For the text-containing cell, return its midpoint in (X, Y) coordinate format. 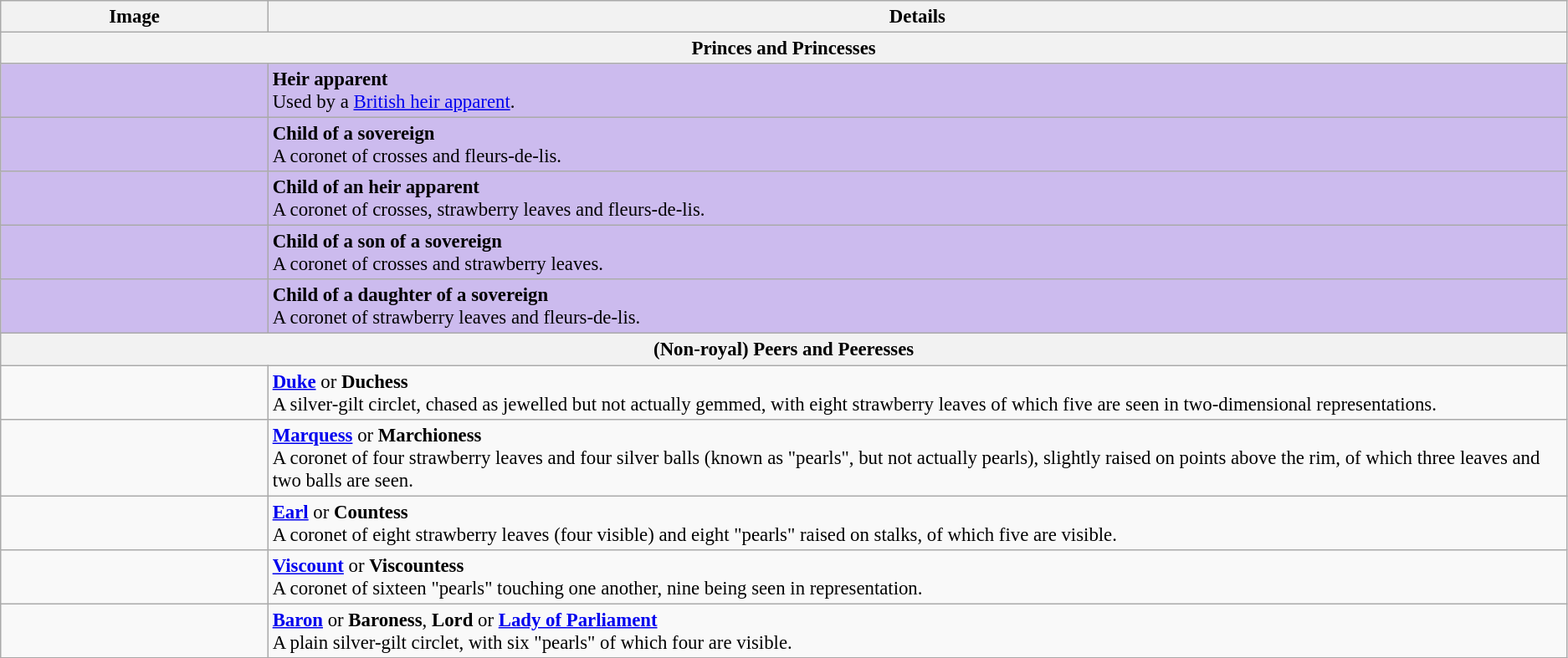
Heir apparentUsed by a British heir apparent. (917, 90)
Princes and Princesses (784, 48)
Child of a daughter of a sovereignA coronet of strawberry leaves and fleurs-de-lis. (917, 306)
Child of a son of a sovereignA coronet of crosses and strawberry leaves. (917, 252)
Child of an heir apparentA coronet of crosses, strawberry leaves and fleurs-de-lis. (917, 199)
(Non-royal) Peers and Peeresses (784, 349)
Child of a sovereignA coronet of crosses and fleurs-de-lis. (917, 145)
Details (917, 17)
Earl or CountessA coronet of eight strawberry leaves (four visible) and eight "pearls" raised on stalks, of which five are visible. (917, 523)
Viscount or ViscountessA coronet of sixteen "pearls" touching one another, nine being seen in representation. (917, 577)
Image (135, 17)
Baron or Baroness, Lord or Lady of ParliamentA plain silver-gilt circlet, with six "pearls" of which four are visible. (917, 630)
